Find where the given text appears and provide that cell's center as (x, y) coordinate. 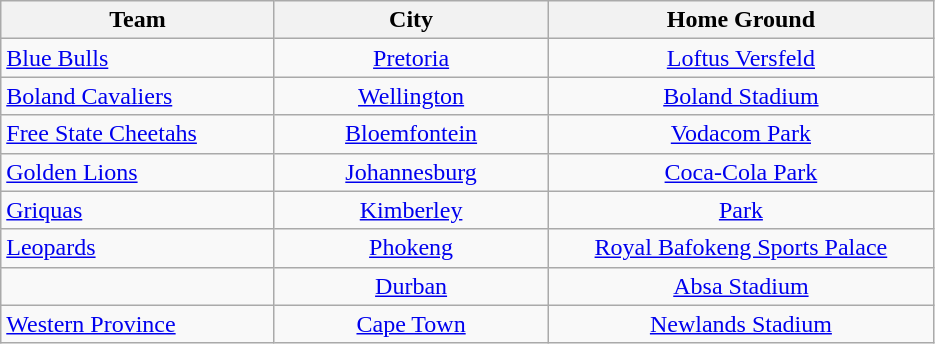
Home Ground (741, 20)
Vodacom Park (741, 134)
Team (138, 20)
Griquas (138, 210)
Leopards (138, 248)
Loftus Versfeld (741, 58)
Park (741, 210)
Pretoria (411, 58)
Golden Lions (138, 172)
Royal Bafokeng Sports Palace (741, 248)
Wellington (411, 96)
Johannesburg (411, 172)
Western Province (138, 324)
Durban (411, 286)
Newlands Stadium (741, 324)
Cape Town (411, 324)
Blue Bulls (138, 58)
Boland Cavaliers (138, 96)
Bloemfontein (411, 134)
Boland Stadium (741, 96)
Free State Cheetahs (138, 134)
Absa Stadium (741, 286)
City (411, 20)
Phokeng (411, 248)
Coca-Cola Park (741, 172)
Kimberley (411, 210)
